Capture the cell that displays the provided text and extract its (X, Y) central coordinate. 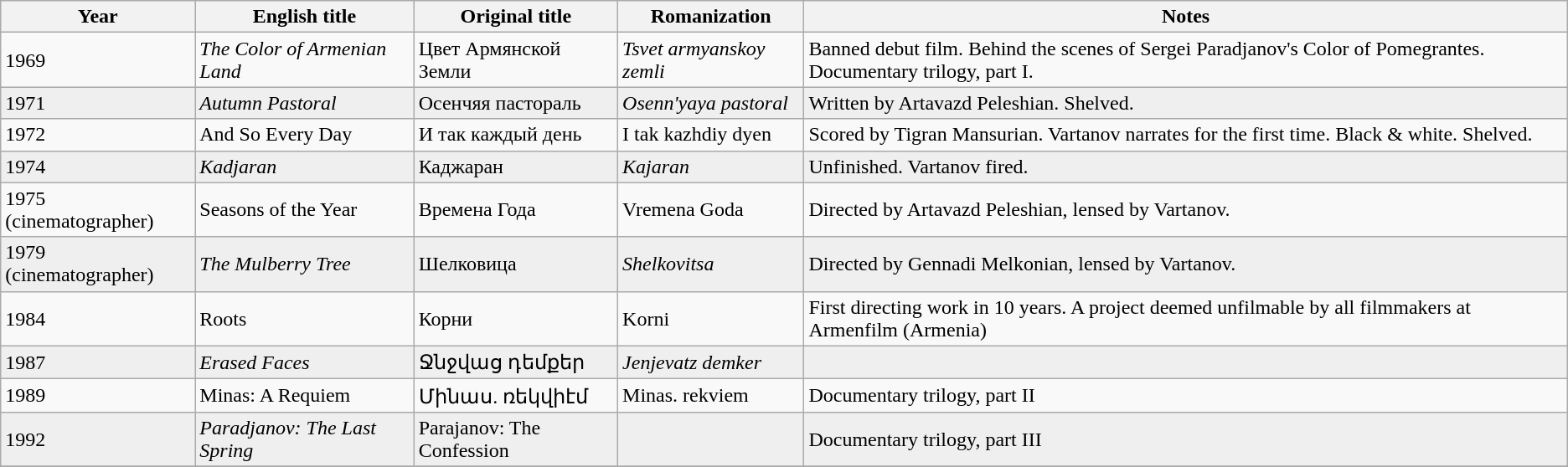
Autumn Pastoral (305, 103)
1974 (98, 167)
Vremena Goda (711, 209)
Каджаран (516, 167)
1992 (98, 439)
Romanization (711, 17)
Korni (711, 318)
The Color of Armenian Land (305, 60)
1975 (cinematographer) (98, 209)
Written by Artavazd Peleshian. Shelved. (1186, 103)
Banned debut film. Behind the scenes of Sergei Paradjanov's Color of Pomegrantes. Documentary trilogy, part I. (1186, 60)
1969 (98, 60)
Documentary trilogy, part III (1186, 439)
Шелковица (516, 264)
I tak kazhdiy dyen (711, 135)
First directing work in 10 years. A project deemed unfilmable by all filmmakers at Armenfilm (Armenia) (1186, 318)
Paradjanov: The Last Spring (305, 439)
The Mulberry Tree (305, 264)
1972 (98, 135)
And So Every Day (305, 135)
English title (305, 17)
Documentary trilogy, part II (1186, 396)
И так каждый день (516, 135)
Unfinished. Vartanov fired. (1186, 167)
Year (98, 17)
Notes (1186, 17)
Erased Faces (305, 362)
Minas. rekviem (711, 396)
Цвет Армянской Земли (516, 60)
Parajanov: The Confession (516, 439)
Minas: A Requiem (305, 396)
Roots (305, 318)
Jenjevatz demker (711, 362)
1971 (98, 103)
1979 (cinematographer) (98, 264)
Осенчяя пастораль (516, 103)
Directed by Artavazd Peleshian, lensed by Vartanov. (1186, 209)
1987 (98, 362)
Корни (516, 318)
Scored by Tigran Mansurian. Vartanov narrates for the first time. Black & white. Shelved. (1186, 135)
Tsvet armyanskoy zemli (711, 60)
Osenn'yaya pastoral (711, 103)
Original title (516, 17)
Kajaran (711, 167)
Մինաս. ռեկվիէմ (516, 396)
Bремена Года (516, 209)
1989 (98, 396)
Directed by Gennadi Melkonian, lensed by Vartanov. (1186, 264)
Shelkovitsa (711, 264)
Seasons of the Year (305, 209)
Kadjaran (305, 167)
1984 (98, 318)
Ջնջվաց դեմքեր (516, 362)
